Pinpoint the cell where the given text exists, returning its [x, y] midpoint coordinate. 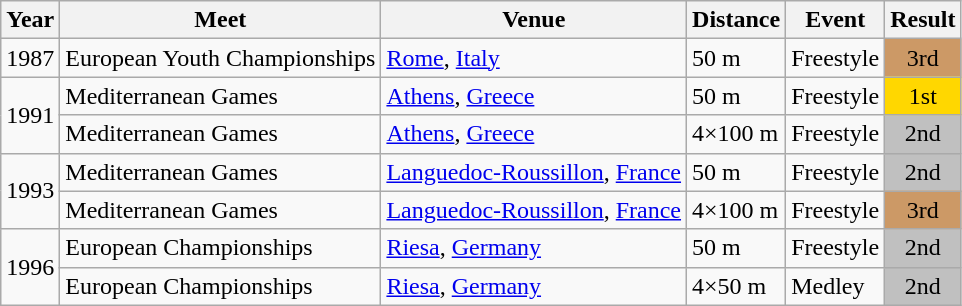
1st [923, 96]
Distance [736, 20]
Rome, Italy [534, 58]
1993 [30, 191]
1996 [30, 267]
Medley [836, 286]
4×50 m [736, 286]
Meet [220, 20]
1991 [30, 115]
1987 [30, 58]
Year [30, 20]
European Youth Championships [220, 58]
Result [923, 20]
Venue [534, 20]
Event [836, 20]
